Identify which cell holds the provided text, then report its [X, Y] central coordinate. 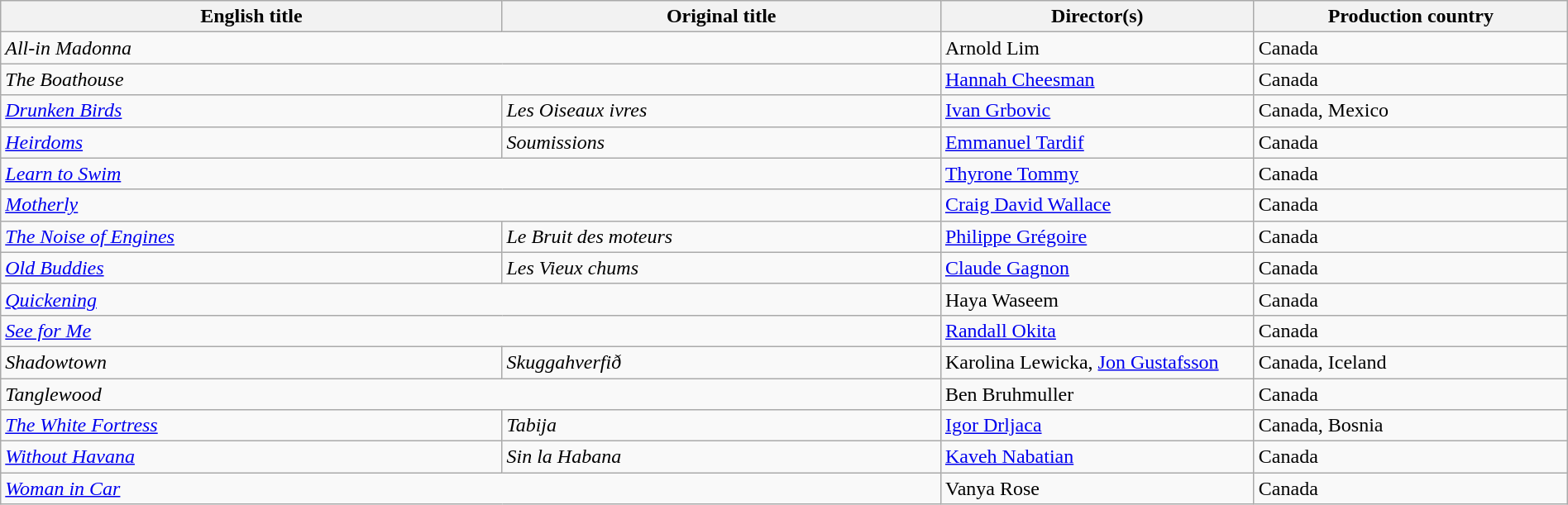
The Noise of Engines [251, 236]
Original title [721, 17]
Ivan Grbovic [1097, 111]
Igor Drljaca [1097, 426]
Soumissions [721, 142]
Tanglewood [471, 394]
Drunken Birds [251, 111]
Motherly [471, 205]
Without Havana [251, 457]
Claude Gagnon [1097, 268]
Canada, Iceland [1411, 362]
Randall Okita [1097, 331]
Les Vieux chums [721, 268]
Old Buddies [251, 268]
Shadowtown [251, 362]
The White Fortress [251, 426]
Skuggahverfið [721, 362]
Learn to Swim [471, 174]
Canada, Mexico [1411, 111]
Woman in Car [471, 488]
The Boathouse [471, 79]
English title [251, 17]
Karolina Lewicka, Jon Gustafsson [1097, 362]
Heirdoms [251, 142]
All-in Madonna [471, 48]
Tabija [721, 426]
Le Bruit des moteurs [721, 236]
Vanya Rose [1097, 488]
Thyrone Tommy [1097, 174]
Quickening [471, 299]
Production country [1411, 17]
Les Oiseaux ivres [721, 111]
Hannah Cheesman [1097, 79]
Emmanuel Tardif [1097, 142]
Kaveh Nabatian [1097, 457]
Sin la Habana [721, 457]
Philippe Grégoire [1097, 236]
Director(s) [1097, 17]
Canada, Bosnia [1411, 426]
Arnold Lim [1097, 48]
Ben Bruhmuller [1097, 394]
See for Me [471, 331]
Haya Waseem [1097, 299]
Craig David Wallace [1097, 205]
